Search for the cell housing the specified text and yield its [X, Y] center coordinate. 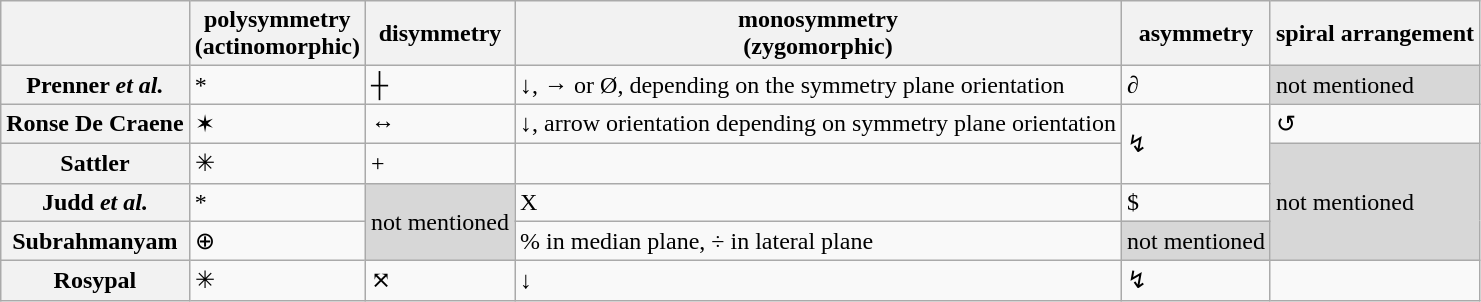
↓ [818, 281]
Rosypal [95, 281]
spiral arrangement [1374, 34]
Judd et al. [95, 202]
% in median plane, ÷ in lateral plane [818, 241]
asymmetry [1196, 34]
polysymmetry(actinomorphic) [277, 34]
disymmetry [440, 34]
X [818, 202]
Sattler [95, 163]
↓, → or Ø, depending on the symmetry plane orientation [818, 85]
$ [1196, 202]
Subrahmanyam [95, 241]
✶ [277, 124]
↔ [440, 124]
↓, arrow orientation depending on symmetry plane orientation [818, 124]
+ [440, 163]
Ronse De Craene [95, 124]
⤧ [440, 281]
┼ [440, 85]
↺ [1374, 124]
∂ [1196, 85]
monosymmetry(zygomorphic) [818, 34]
⊕ [277, 241]
Prenner et al. [95, 85]
